Extract the (X, Y) coordinate from the center of the cell holding the provided text.  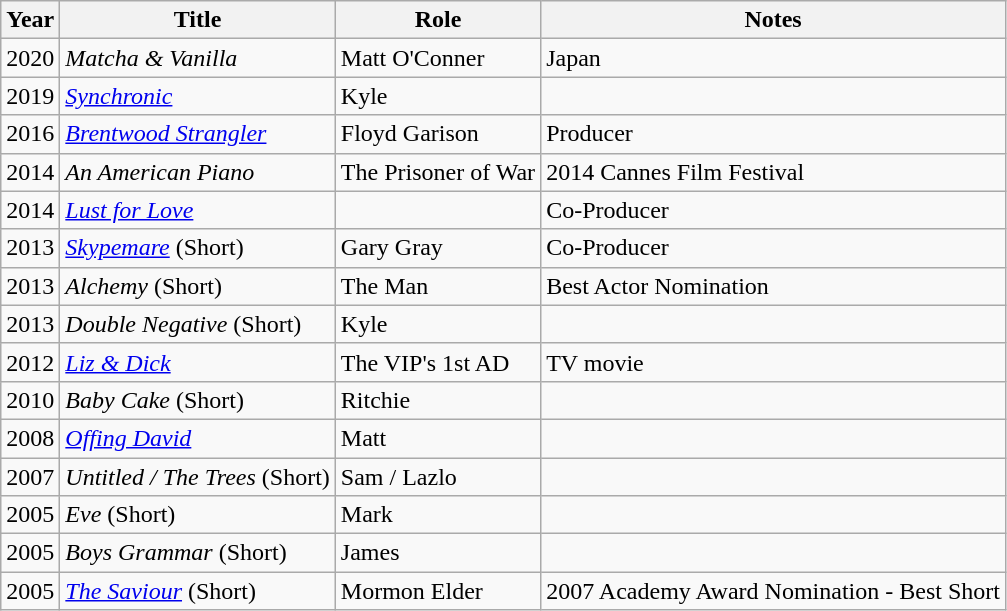
Boys Grammar (Short) (198, 553)
Liz & Dick (198, 362)
2016 (30, 134)
An American Piano (198, 172)
2007 Academy Award Nomination - Best Short (774, 591)
Skypemare (Short) (198, 248)
Producer (774, 134)
Alchemy (Short) (198, 286)
Floyd Garison (438, 134)
Offing David (198, 438)
Baby Cake (Short) (198, 400)
2012 (30, 362)
The VIP's 1st AD (438, 362)
Matt O'Conner (438, 58)
2007 (30, 477)
Untitled / The Trees (Short) (198, 477)
Gary Gray (438, 248)
Mark (438, 515)
Role (438, 20)
2019 (30, 96)
Matcha & Vanilla (198, 58)
Ritchie (438, 400)
2010 (30, 400)
2014 Cannes Film Festival (774, 172)
Notes (774, 20)
Mormon Elder (438, 591)
Lust for Love (198, 210)
Brentwood Strangler (198, 134)
Matt (438, 438)
Title (198, 20)
The Prisoner of War (438, 172)
Sam / Lazlo (438, 477)
Japan (774, 58)
2020 (30, 58)
Best Actor Nomination (774, 286)
James (438, 553)
The Man (438, 286)
Double Negative (Short) (198, 324)
TV movie (774, 362)
The Saviour (Short) (198, 591)
Synchronic (198, 96)
2008 (30, 438)
Year (30, 20)
Eve (Short) (198, 515)
